Determine the [x, y] coordinate at the center of the cell enclosing the given text.  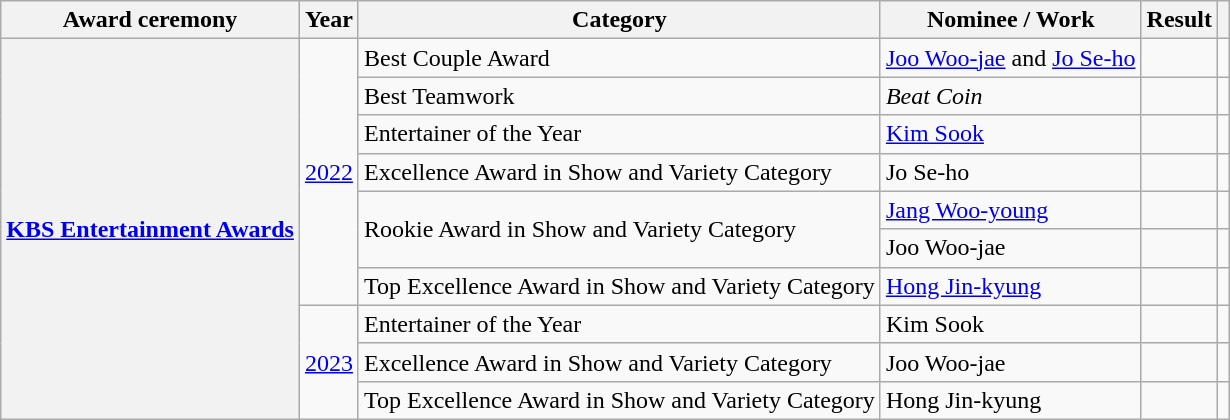
Result [1179, 20]
Category [619, 20]
2023 [328, 362]
Best Couple Award [619, 58]
KBS Entertainment Awards [150, 230]
Nominee / Work [1010, 20]
Year [328, 20]
Beat Coin [1010, 96]
Rookie Award in Show and Variety Category [619, 229]
Jo Se-ho [1010, 172]
Best Teamwork [619, 96]
2022 [328, 172]
Jang Woo-young [1010, 210]
Award ceremony [150, 20]
Joo Woo-jae and Jo Se-ho [1010, 58]
